Find where the given text appears and provide that cell's center as (X, Y) coordinate. 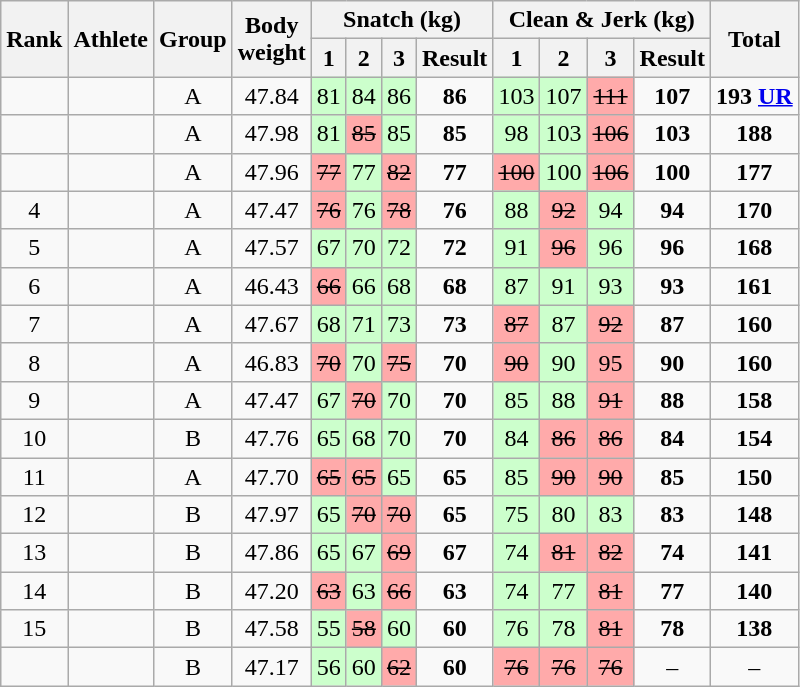
161 (754, 286)
47.84 (272, 96)
4 (34, 210)
47.57 (272, 248)
47.20 (272, 591)
47.86 (272, 553)
71 (364, 324)
55 (328, 629)
141 (754, 553)
7 (34, 324)
177 (754, 172)
47.98 (272, 134)
58 (364, 629)
47.97 (272, 515)
15 (34, 629)
138 (754, 629)
62 (398, 667)
9 (34, 400)
47.67 (272, 324)
95 (610, 362)
80 (564, 515)
46.83 (272, 362)
13 (34, 553)
47.76 (272, 438)
150 (754, 477)
193 UR (754, 96)
148 (754, 515)
47.58 (272, 629)
154 (754, 438)
8 (34, 362)
Clean & Jerk (kg) (602, 20)
111 (610, 96)
Bodyweight (272, 39)
98 (516, 134)
Snatch (kg) (402, 20)
Group (194, 39)
47.70 (272, 477)
158 (754, 400)
170 (754, 210)
47.17 (272, 667)
10 (34, 438)
140 (754, 591)
46.43 (272, 286)
Total (754, 39)
Rank (34, 39)
47.96 (272, 172)
11 (34, 477)
168 (754, 248)
12 (34, 515)
5 (34, 248)
69 (398, 553)
56 (328, 667)
188 (754, 134)
14 (34, 591)
6 (34, 286)
Athlete (111, 39)
